Search for the cell housing the specified text and yield its [x, y] center coordinate. 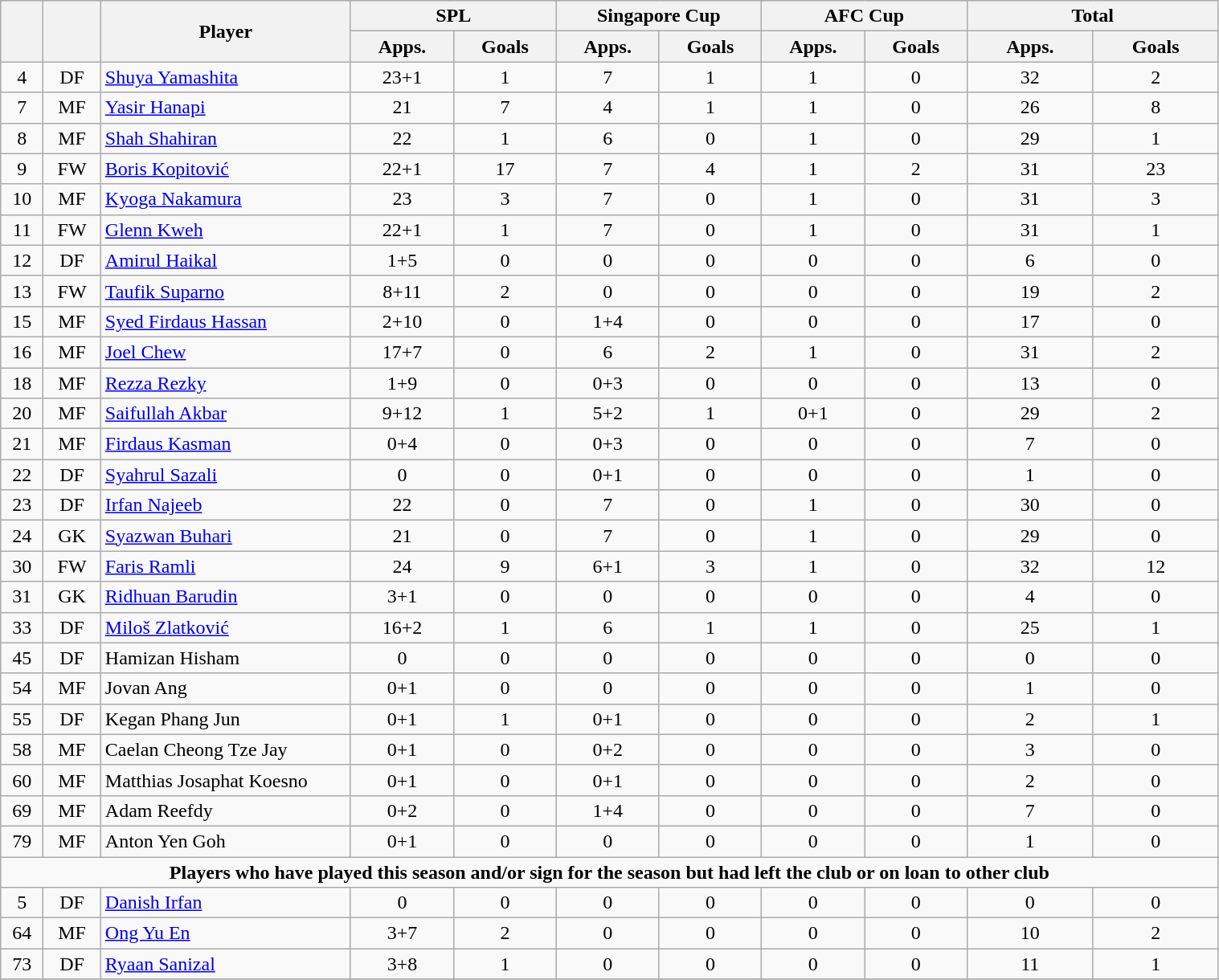
Danish Irfan [225, 903]
3+1 [402, 597]
45 [22, 658]
8+11 [402, 291]
Jovan Ang [225, 688]
3+8 [402, 964]
Irfan Najeeb [225, 505]
69 [22, 811]
1+9 [402, 383]
AFC Cup [865, 16]
Boris Kopitović [225, 169]
33 [22, 627]
Kyoga Nakamura [225, 199]
60 [22, 780]
5 [22, 903]
Shuya Yamashita [225, 77]
Faris Ramli [225, 566]
Glenn Kweh [225, 230]
Hamizan Hisham [225, 658]
Adam Reefdy [225, 811]
Ong Yu En [225, 933]
15 [22, 321]
Firdaus Kasman [225, 444]
Rezza Rezky [225, 383]
Caelan Cheong Tze Jay [225, 749]
55 [22, 719]
Total [1093, 16]
16+2 [402, 627]
20 [22, 414]
18 [22, 383]
2+10 [402, 321]
3+7 [402, 933]
Ryaan Sanizal [225, 964]
0+4 [402, 444]
Anton Yen Goh [225, 841]
9+12 [402, 414]
Saifullah Akbar [225, 414]
Shah Shahiran [225, 138]
79 [22, 841]
SPL [453, 16]
Matthias Josaphat Koesno [225, 780]
1+5 [402, 260]
5+2 [607, 414]
17+7 [402, 352]
23+1 [402, 77]
Kegan Phang Jun [225, 719]
73 [22, 964]
Singapore Cup [659, 16]
58 [22, 749]
Syahrul Sazali [225, 475]
Amirul Haikal [225, 260]
Yasir Hanapi [225, 108]
Taufik Suparno [225, 291]
Joel Chew [225, 352]
Syed Firdaus Hassan [225, 321]
19 [1030, 291]
25 [1030, 627]
16 [22, 352]
6+1 [607, 566]
Ridhuan Barudin [225, 597]
Players who have played this season and/or sign for the season but had left the club or on loan to other club [609, 872]
Syazwan Buhari [225, 536]
64 [22, 933]
54 [22, 688]
26 [1030, 108]
Player [225, 31]
Miloš Zlatković [225, 627]
